Return [x, y] of the center of cell containing provided text 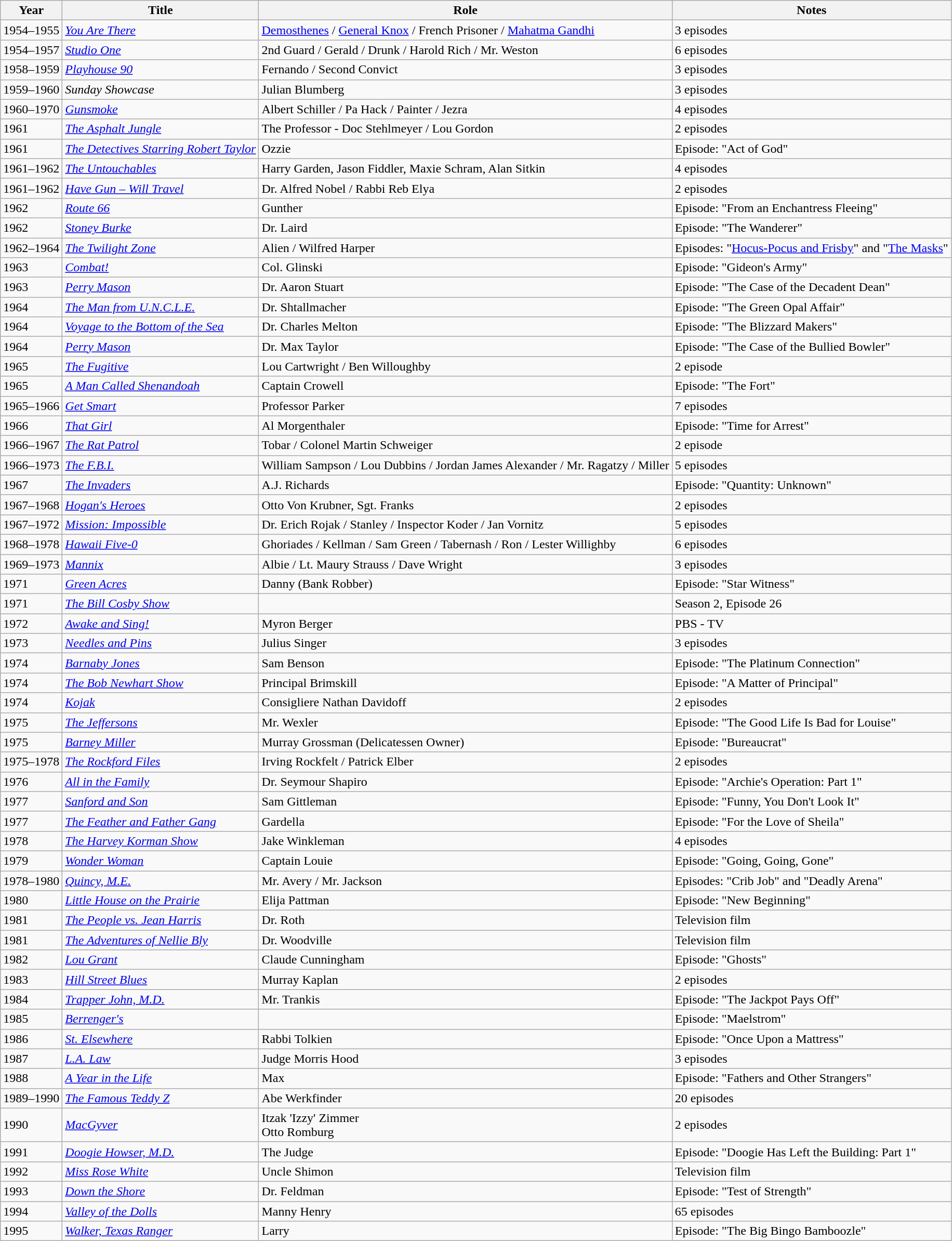
MacGyver [161, 1125]
1984 [31, 999]
Julius Singer [466, 643]
1968–1978 [31, 544]
The Asphalt Jungle [161, 129]
Episode: "The Platinum Connection" [812, 663]
Combat! [161, 268]
Little House on the Prairie [161, 901]
The Man from U.N.C.L.E. [161, 307]
Episode: "The Blizzard Makers" [812, 327]
L.A. Law [161, 1059]
1962–1964 [31, 248]
Albert Schiller / Pa Hack / Painter / Jezra [466, 109]
Gunther [466, 208]
Studio One [161, 50]
Danny (Bank Robber) [466, 584]
1972 [31, 624]
1989–1990 [31, 1098]
Valley of the Dolls [161, 1211]
1980 [31, 901]
The Invaders [161, 485]
Episodes: "Hocus-Pocus and Frisby" and "The Masks" [812, 248]
Mr. Trankis [466, 999]
1966–1967 [31, 445]
Professor Parker [466, 406]
The F.B.I. [161, 465]
Episode: "Maelstrom" [812, 1019]
Dr. Seymour Shapiro [466, 782]
1965–1966 [31, 406]
Episode: "The Case of the Bullied Bowler" [812, 347]
Episode: "Time for Arrest" [812, 426]
Dr. Feldman [466, 1191]
Dr. Max Taylor [466, 347]
Gardella [466, 821]
Harry Garden, Jason Fiddler, Maxie Schram, Alan Sitkin [466, 168]
Episode: "Gideon's Army" [812, 268]
A Year in the Life [161, 1078]
Judge Morris Hood [466, 1059]
Episode: "The Jackpot Pays Off" [812, 999]
Irving Rockfelt / Patrick Elber [466, 762]
Ghoriades / Kellman / Sam Green / Tabernash / Ron / Lester Willighby [466, 544]
Col. Glinski [466, 268]
Dr. Charles Melton [466, 327]
1978–1980 [31, 881]
Lou Grant [161, 960]
1966 [31, 426]
1988 [31, 1078]
Kojak [161, 703]
Murray Kaplan [466, 980]
Manny Henry [466, 1211]
The Famous Teddy Z [161, 1098]
The Twilight Zone [161, 248]
1987 [31, 1059]
Episode: "The Wanderer" [812, 228]
Sanford and Son [161, 801]
Gunsmoke [161, 109]
1976 [31, 782]
Mr. Wexler [466, 722]
Miss Rose White [161, 1171]
Elija Pattman [466, 901]
Hogan's Heroes [161, 505]
1990 [31, 1125]
Episode: "The Case of the Decadent Dean" [812, 287]
The Rockford Files [161, 762]
Stoney Burke [161, 228]
Dr. Aaron Stuart [466, 287]
Notes [812, 10]
1960–1970 [31, 109]
Abe Werkfinder [466, 1098]
Alien / Wilfred Harper [466, 248]
Hill Street Blues [161, 980]
Al Morgenthaler [466, 426]
Larry [466, 1231]
1967–1972 [31, 524]
Get Smart [161, 406]
Episode: "A Matter of Principal" [812, 683]
Murray Grossman (Delicatessen Owner) [466, 742]
Episode: "Once Upon a Mattress" [812, 1039]
1978 [31, 841]
Rabbi Tolkien [466, 1039]
1973 [31, 643]
Hawaii Five-0 [161, 544]
Episode: "The Good Life Is Bad for Louise" [812, 722]
Lou Cartwright / Ben Willoughby [466, 366]
Albie / Lt. Maury Strauss / Dave Wright [466, 564]
Episode: "New Beginning" [812, 901]
Year [31, 10]
Trapper John, M.D. [161, 999]
Uncle Shimon [466, 1171]
Mannix [161, 564]
Principal Brimskill [466, 683]
Barney Miller [161, 742]
Episode: "Bureaucrat" [812, 742]
Voyage to the Bottom of the Sea [161, 327]
The Fugitive [161, 366]
Route 66 [161, 208]
Tobar / Colonel Martin Schweiger [466, 445]
The Judge [466, 1152]
Needles and Pins [161, 643]
1995 [31, 1231]
1992 [31, 1171]
Episode: "From an Enchantress Fleeing" [812, 208]
Episode: "Act of God" [812, 149]
You Are There [161, 30]
7 episodes [812, 406]
William Sampson / Lou Dubbins / Jordan James Alexander / Mr. Ragatzy / Miller [466, 465]
Barnaby Jones [161, 663]
Claude Cunningham [466, 960]
Episodes: "Crib Job" and "Deadly Arena" [812, 881]
Episode: "Quantity: Unknown" [812, 485]
Otto Von Krubner, Sgt. Franks [466, 505]
Episode: "For the Love of Sheila" [812, 821]
Episode: "Archie's Operation: Part 1" [812, 782]
Max [466, 1078]
Dr. Alfred Nobel / Rabbi Reb Elya [466, 188]
Julian Blumberg [466, 89]
Sam Gittleman [466, 801]
Doogie Howser, M.D. [161, 1152]
Green Acres [161, 584]
Title [161, 10]
Episode: "The Fort" [812, 386]
1975–1978 [31, 762]
Berrenger's [161, 1019]
1954–1957 [31, 50]
1982 [31, 960]
Captain Crowell [466, 386]
1994 [31, 1211]
Ozzie [466, 149]
A.J. Richards [466, 485]
Episode: "Ghosts" [812, 960]
The Bill Cosby Show [161, 604]
1959–1960 [31, 89]
1985 [31, 1019]
Mr. Avery / Mr. Jackson [466, 881]
Role [466, 10]
Down the Shore [161, 1191]
Dr. Roth [466, 920]
1954–1955 [31, 30]
All in the Family [161, 782]
Episode: "Fathers and Other Strangers" [812, 1078]
The Jeffersons [161, 722]
Sunday Showcase [161, 89]
The Untouchables [161, 168]
PBS - TV [812, 624]
Episode: "Star Witness" [812, 584]
A Man Called Shenandoah [161, 386]
Episode: "Doogie Has Left the Building: Part 1" [812, 1152]
Playhouse 90 [161, 70]
The Adventures of Nellie Bly [161, 940]
Fernando / Second Convict [466, 70]
The Professor - Doc Stehlmeyer / Lou Gordon [466, 129]
Have Gun – Will Travel [161, 188]
1983 [31, 980]
The Rat Patrol [161, 445]
Episode: "The Big Bingo Bamboozle" [812, 1231]
Episode: "Going, Going, Gone" [812, 861]
The Feather and Father Gang [161, 821]
1993 [31, 1191]
Dr. Erich Rojak / Stanley / Inspector Koder / Jan Vornitz [466, 524]
The Bob Newhart Show [161, 683]
65 episodes [812, 1211]
Captain Louie [466, 861]
Wonder Woman [161, 861]
Quincy, M.E. [161, 881]
Episode: "Funny, You Don't Look It" [812, 801]
Walker, Texas Ranger [161, 1231]
Jake Winkleman [466, 841]
St. Elsewhere [161, 1039]
1991 [31, 1152]
1967 [31, 485]
Itzak 'Izzy' ZimmerOtto Romburg [466, 1125]
Myron Berger [466, 624]
Episode: "The Green Opal Affair" [812, 307]
1958–1959 [31, 70]
Consigliere Nathan Davidoff [466, 703]
Mission: Impossible [161, 524]
Dr. Shtallmacher [466, 307]
Season 2, Episode 26 [812, 604]
The Harvey Korman Show [161, 841]
The Detectives Starring Robert Taylor [161, 149]
1967–1968 [31, 505]
Dr. Woodville [466, 940]
Episode: "Test of Strength" [812, 1191]
1986 [31, 1039]
1979 [31, 861]
1966–1973 [31, 465]
The People vs. Jean Harris [161, 920]
20 episodes [812, 1098]
1969–1973 [31, 564]
Sam Benson [466, 663]
Awake and Sing! [161, 624]
2nd Guard / Gerald / Drunk / Harold Rich / Mr. Weston [466, 50]
Demosthenes / General Knox / French Prisoner / Mahatma Gandhi [466, 30]
Dr. Laird [466, 228]
That Girl [161, 426]
